Extract the [X, Y] coordinate from the center of the cell holding the provided text.  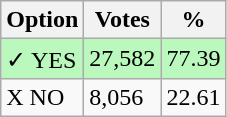
Votes [122, 20]
27,582 [122, 59]
Option [42, 20]
77.39 [194, 59]
8,056 [122, 97]
✓ YES [42, 59]
22.61 [194, 97]
% [194, 20]
X NO [42, 97]
